Pinpoint the cell where the given text exists, returning its [X, Y] midpoint coordinate. 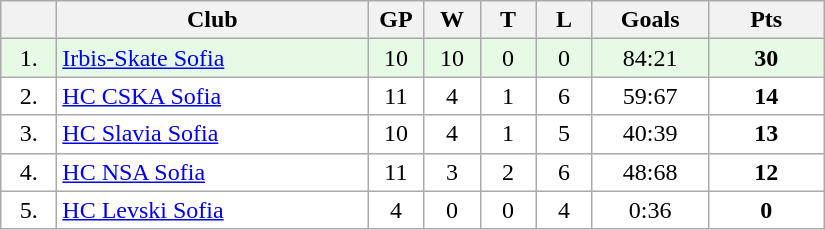
0:36 [650, 210]
Club [212, 20]
40:39 [650, 134]
12 [766, 172]
HC NSA Sofia [212, 172]
W [452, 20]
Irbis-Skate Sofia [212, 58]
84:21 [650, 58]
14 [766, 96]
3 [452, 172]
2 [508, 172]
48:68 [650, 172]
Goals [650, 20]
2. [29, 96]
1. [29, 58]
L [564, 20]
HC Slavia Sofia [212, 134]
HC CSKA Sofia [212, 96]
HC Levski Sofia [212, 210]
GP [396, 20]
13 [766, 134]
5 [564, 134]
59:67 [650, 96]
30 [766, 58]
T [508, 20]
5. [29, 210]
4. [29, 172]
Pts [766, 20]
3. [29, 134]
